Provide the (X, Y) coordinate of the cell's center where the given text is located.  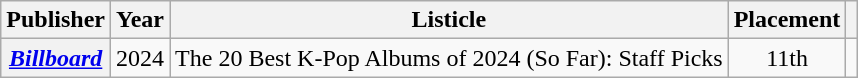
Publisher (56, 20)
11th (787, 58)
2024 (140, 58)
Listicle (450, 20)
Billboard (56, 58)
Placement (787, 20)
The 20 Best K-Pop Albums of 2024 (So Far): Staff Picks (450, 58)
Year (140, 20)
